Return (X, Y) of the center of cell containing provided text 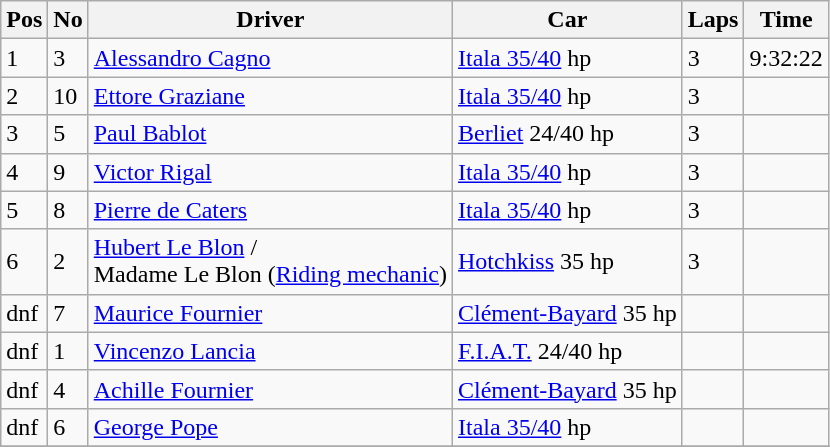
Achille Fournier (270, 389)
Car (568, 20)
Ettore Graziane (270, 96)
Laps (713, 20)
Driver (270, 20)
Vincenzo Lancia (270, 351)
No (68, 20)
Hubert Le Blon / Madame Le Blon (Riding mechanic) (270, 262)
Time (786, 20)
Paul Bablot (270, 134)
8 (68, 210)
George Pope (270, 427)
Alessandro Cagno (270, 58)
9 (68, 172)
10 (68, 96)
Pierre de Caters (270, 210)
Pos (24, 20)
Maurice Fournier (270, 313)
7 (68, 313)
9:32:22 (786, 58)
Hotchkiss 35 hp (568, 262)
Victor Rigal (270, 172)
F.I.A.T. 24/40 hp (568, 351)
Berliet 24/40 hp (568, 134)
